Output the (X, Y) coordinate of the center of the cell containing the given text.  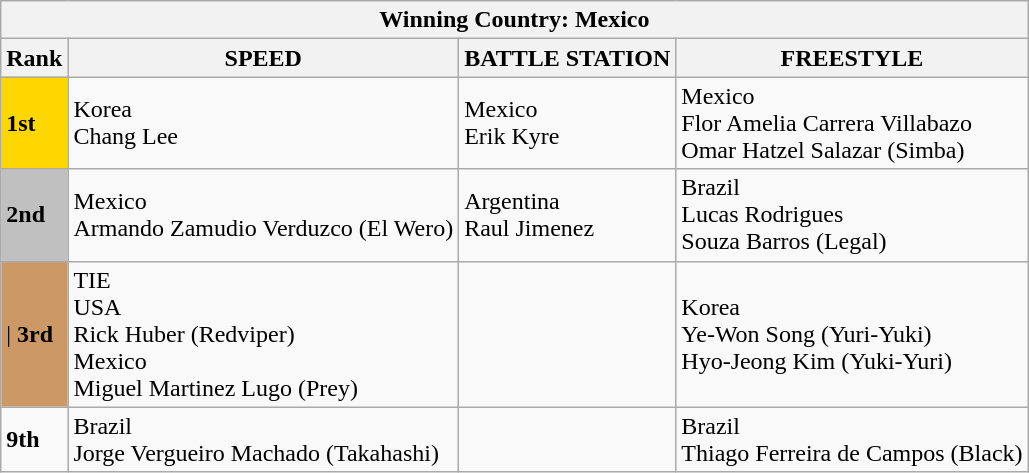
1st (34, 123)
Rank (34, 58)
ArgentinaRaul Jimenez (568, 215)
Winning Country: Mexico (514, 20)
BrazilJorge Vergueiro Machado (Takahashi) (264, 440)
BATTLE STATION (568, 58)
MexicoArmando Zamudio Verduzco (El Wero) (264, 215)
TIE USARick Huber (Redviper) MexicoMiguel Martinez Lugo (Prey) (264, 334)
9th (34, 440)
BrazilThiago Ferreira de Campos (Black) (852, 440)
KoreaYe-Won Song (Yuri-Yuki)Hyo-Jeong Kim (Yuki-Yuri) (852, 334)
MexicoErik Kyre (568, 123)
| 3rd (34, 334)
2nd (34, 215)
FREESTYLE (852, 58)
MexicoFlor Amelia Carrera VillabazoOmar Hatzel Salazar (Simba) (852, 123)
SPEED (264, 58)
KoreaChang Lee (264, 123)
BrazilLucas RodriguesSouza Barros (Legal) (852, 215)
